Locate the cell with the specified text and output its (x, y) center coordinate. 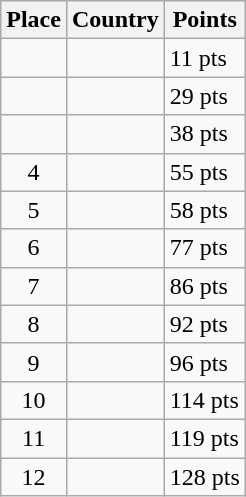
58 pts (204, 210)
29 pts (204, 96)
10 (34, 400)
77 pts (204, 248)
96 pts (204, 362)
55 pts (204, 172)
Country (115, 20)
9 (34, 362)
4 (34, 172)
12 (34, 477)
5 (34, 210)
11 (34, 438)
38 pts (204, 134)
92 pts (204, 324)
8 (34, 324)
Place (34, 20)
6 (34, 248)
Points (204, 20)
119 pts (204, 438)
114 pts (204, 400)
86 pts (204, 286)
128 pts (204, 477)
7 (34, 286)
11 pts (204, 58)
